Provide the (x, y) coordinate of the cell's center where the given text is located.  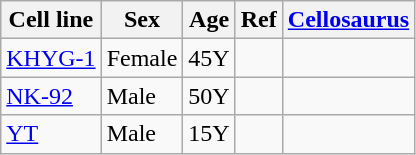
45Y (209, 58)
Female (142, 58)
YT (51, 134)
50Y (209, 96)
Cell line (51, 20)
Sex (142, 20)
KHYG-1 (51, 58)
NK-92 (51, 96)
Cellosaurus (348, 20)
Ref (258, 20)
15Y (209, 134)
Age (209, 20)
